Provide the [X, Y] coordinate of the cell's center where the given text is located.  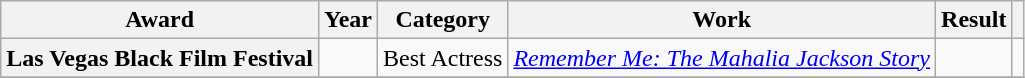
Best Actress [443, 58]
Work [722, 20]
Las Vegas Black Film Festival [160, 58]
Result [974, 20]
Remember Me: The Mahalia Jackson Story [722, 58]
Category [443, 20]
Year [348, 20]
Award [160, 20]
